From the cell containing the given text, extract its center point as (X, Y) coordinate. 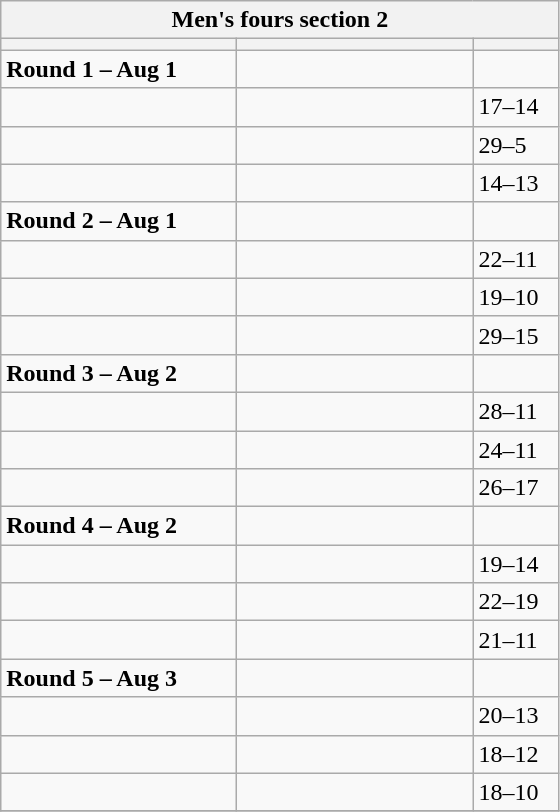
18–12 (516, 754)
Round 5 – Aug 3 (119, 678)
17–14 (516, 107)
Round 3 – Aug 2 (119, 373)
18–10 (516, 792)
Round 1 – Aug 1 (119, 69)
29–5 (516, 145)
20–13 (516, 716)
24–11 (516, 449)
Men's fours section 2 (280, 20)
29–15 (516, 335)
Round 4 – Aug 2 (119, 526)
26–17 (516, 488)
28–11 (516, 411)
22–19 (516, 602)
19–10 (516, 297)
19–14 (516, 564)
22–11 (516, 259)
Round 2 – Aug 1 (119, 221)
21–11 (516, 640)
14–13 (516, 183)
